Identify which cell holds the provided text, then report its (x, y) central coordinate. 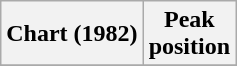
Peakposition (189, 34)
Chart (1982) (72, 34)
